Search for the cell housing the specified text and yield its (x, y) center coordinate. 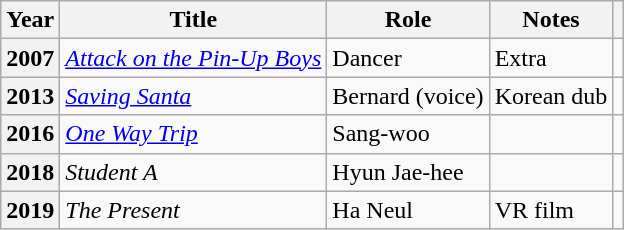
Extra (551, 58)
Hyun Jae-hee (408, 172)
One Way Trip (194, 134)
Title (194, 20)
Sang-woo (408, 134)
Bernard (voice) (408, 96)
Ha Neul (408, 210)
Notes (551, 20)
2016 (30, 134)
The Present (194, 210)
Korean dub (551, 96)
2007 (30, 58)
Student A (194, 172)
2019 (30, 210)
Dancer (408, 58)
Role (408, 20)
Attack on the Pin-Up Boys (194, 58)
Year (30, 20)
Saving Santa (194, 96)
2018 (30, 172)
VR film (551, 210)
2013 (30, 96)
